Locate the cell with the specified text and output its [x, y] center coordinate. 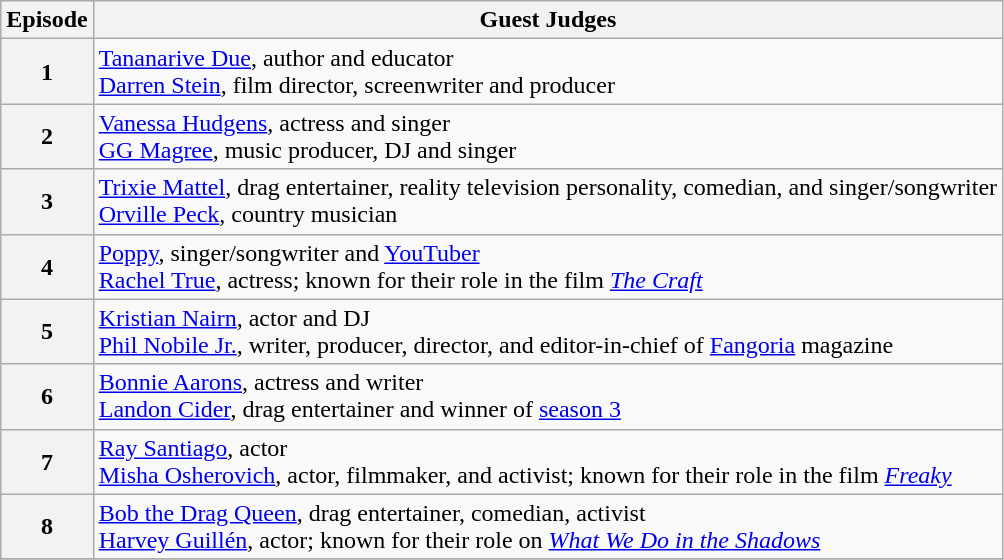
6 [47, 396]
Vanessa Hudgens, actress and singerGG Magree, music producer, DJ and singer [548, 136]
5 [47, 332]
8 [47, 526]
Episode [47, 20]
Tananarive Due, author and educatorDarren Stein, film director, screenwriter and producer [548, 72]
Bonnie Aarons, actress and writerLandon Cider, drag entertainer and winner of season 3 [548, 396]
4 [47, 266]
Poppy, singer/songwriter and YouTuberRachel True, actress; known for their role in the film The Craft [548, 266]
3 [47, 202]
7 [47, 462]
Guest Judges [548, 20]
Trixie Mattel, drag entertainer, reality television personality, comedian, and singer/songwriterOrville Peck, country musician [548, 202]
Bob the Drag Queen, drag entertainer, comedian, activistHarvey Guillén, actor; known for their role on What We Do in the Shadows [548, 526]
2 [47, 136]
Ray Santiago, actorMisha Osherovich, actor, filmmaker, and activist; known for their role in the film Freaky [548, 462]
1 [47, 72]
Kristian Nairn, actor and DJPhil Nobile Jr., writer, producer, director, and editor-in-chief of Fangoria magazine [548, 332]
